Pinpoint the cell where the given text exists, returning its [x, y] midpoint coordinate. 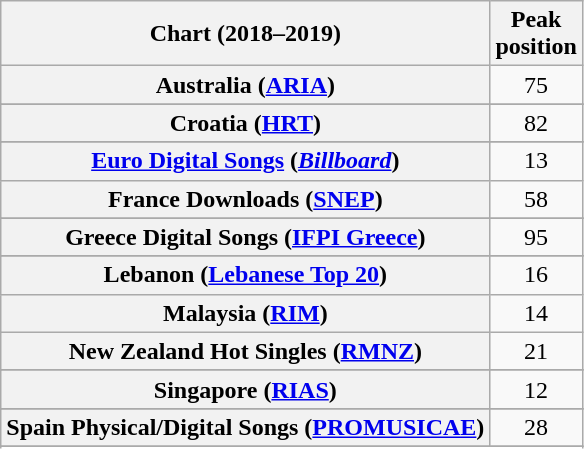
14 [536, 313]
75 [536, 85]
Greece Digital Songs (IFPI Greece) [246, 237]
21 [536, 351]
Singapore (RIAS) [246, 389]
Australia (ARIA) [246, 85]
Peakposition [536, 34]
Lebanon (Lebanese Top 20) [246, 275]
13 [536, 161]
Chart (2018–2019) [246, 34]
12 [536, 389]
Spain Physical/Digital Songs (PROMUSICAE) [246, 427]
95 [536, 237]
16 [536, 275]
58 [536, 199]
New Zealand Hot Singles (RMNZ) [246, 351]
82 [536, 123]
Malaysia (RIM) [246, 313]
Croatia (HRT) [246, 123]
France Downloads (SNEP) [246, 199]
28 [536, 427]
Euro Digital Songs (Billboard) [246, 161]
